Return the (x, y) coordinate for the center point of the cell that contains the specified text.  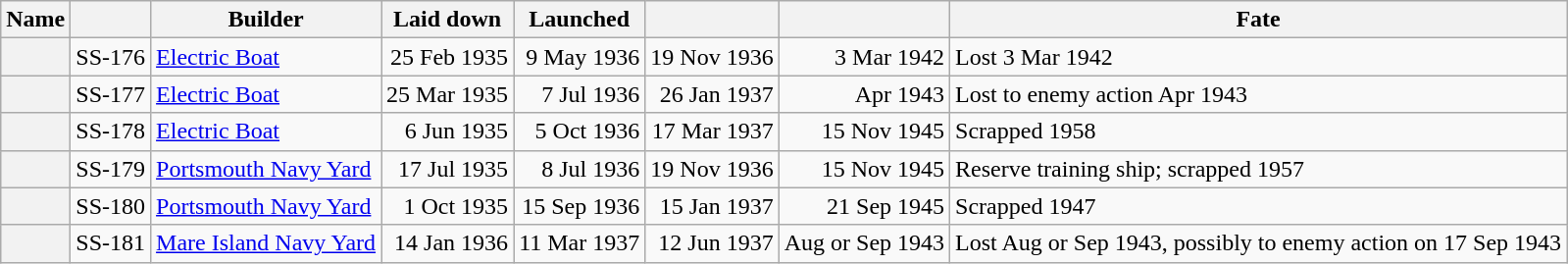
Builder (267, 20)
3 Mar 1942 (864, 57)
SS-179 (111, 169)
Launched (580, 20)
17 Mar 1937 (712, 132)
Reserve training ship; scrapped 1957 (1259, 169)
12 Jun 1937 (712, 243)
11 Mar 1937 (580, 243)
17 Jul 1935 (447, 169)
SS-176 (111, 57)
1 Oct 1935 (447, 206)
Laid down (447, 20)
Lost Aug or Sep 1943, possibly to enemy action on 17 Sep 1943 (1259, 243)
Apr 1943 (864, 94)
SS-177 (111, 94)
6 Jun 1935 (447, 132)
Name (35, 20)
Scrapped 1958 (1259, 132)
8 Jul 1936 (580, 169)
Fate (1259, 20)
SS-181 (111, 243)
26 Jan 1937 (712, 94)
15 Sep 1936 (580, 206)
Lost 3 Mar 1942 (1259, 57)
Lost to enemy action Apr 1943 (1259, 94)
9 May 1936 (580, 57)
SS-178 (111, 132)
Aug or Sep 1943 (864, 243)
25 Feb 1935 (447, 57)
Scrapped 1947 (1259, 206)
15 Jan 1937 (712, 206)
Mare Island Navy Yard (267, 243)
25 Mar 1935 (447, 94)
SS-180 (111, 206)
7 Jul 1936 (580, 94)
5 Oct 1936 (580, 132)
14 Jan 1936 (447, 243)
21 Sep 1945 (864, 206)
